Return (X, Y) of the center of cell containing provided text 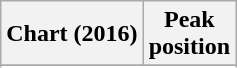
Peakposition (189, 34)
Chart (2016) (72, 34)
